Return (x, y) of the center of cell containing provided text 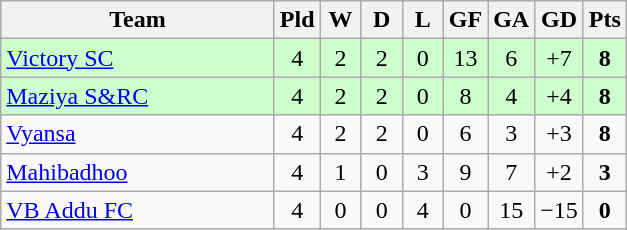
Maziya S&RC (138, 96)
VB Addu FC (138, 210)
GA (512, 20)
L (422, 20)
GF (465, 20)
+7 (560, 58)
+2 (560, 172)
Mahibadhoo (138, 172)
15 (512, 210)
13 (465, 58)
Team (138, 20)
Vyansa (138, 134)
Victory SC (138, 58)
1 (340, 172)
W (340, 20)
−15 (560, 210)
+4 (560, 96)
7 (512, 172)
D (382, 20)
+3 (560, 134)
GD (560, 20)
9 (465, 172)
Pld (297, 20)
Pts (604, 20)
